For the text-containing cell, return its midpoint in [x, y] coordinate format. 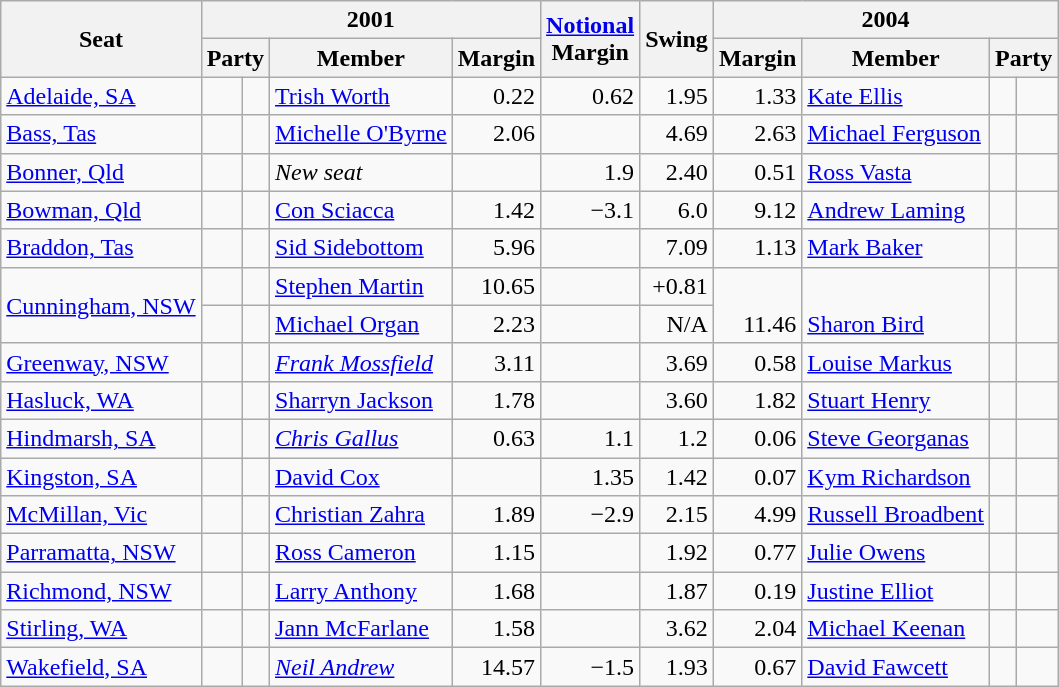
Stuart Henry [896, 400]
Larry Anthony [362, 591]
10.65 [496, 286]
0.77 [757, 553]
−3.1 [590, 210]
1.78 [496, 400]
Kingston, SA [101, 477]
Sharon Bird [896, 305]
Parramatta, NSW [101, 553]
David Fawcett [896, 667]
11.46 [757, 305]
Michael Ferguson [896, 134]
Christian Zahra [362, 515]
−2.9 [590, 515]
Mark Baker [896, 248]
5.96 [496, 248]
N/A [677, 324]
2.06 [496, 134]
0.22 [496, 96]
2.04 [757, 629]
0.67 [757, 667]
Ross Vasta [896, 172]
1.68 [496, 591]
2.15 [677, 515]
1.92 [677, 553]
0.63 [496, 438]
1.13 [757, 248]
1.15 [496, 553]
7.09 [677, 248]
Bass, Tas [101, 134]
1.82 [757, 400]
Michelle O'Byrne [362, 134]
0.19 [757, 591]
Louise Markus [896, 362]
1.1 [590, 438]
1.9 [590, 172]
Bowman, Qld [101, 210]
9.12 [757, 210]
3.62 [677, 629]
2004 [885, 20]
Adelaide, SA [101, 96]
Seat [101, 39]
1.95 [677, 96]
Michael Keenan [896, 629]
−1.5 [590, 667]
Kate Ellis [896, 96]
3.11 [496, 362]
0.51 [757, 172]
McMillan, Vic [101, 515]
Russell Broadbent [896, 515]
1.35 [590, 477]
Stirling, WA [101, 629]
0.58 [757, 362]
Bonner, Qld [101, 172]
0.07 [757, 477]
Stephen Martin [362, 286]
1.2 [677, 438]
Steve Georganas [896, 438]
Michael Organ [362, 324]
Cunningham, NSW [101, 305]
2.23 [496, 324]
Sid Sidebottom [362, 248]
4.69 [677, 134]
3.69 [677, 362]
Wakefield, SA [101, 667]
6.0 [677, 210]
2.63 [757, 134]
Braddon, Tas [101, 248]
Andrew Laming [896, 210]
Justine Elliot [896, 591]
2001 [370, 20]
1.89 [496, 515]
1.33 [757, 96]
Ross Cameron [362, 553]
Hindmarsh, SA [101, 438]
1.58 [496, 629]
Trish Worth [362, 96]
Jann McFarlane [362, 629]
Greenway, NSW [101, 362]
+0.81 [677, 286]
David Cox [362, 477]
Sharryn Jackson [362, 400]
Kym Richardson [896, 477]
1.93 [677, 667]
4.99 [757, 515]
Richmond, NSW [101, 591]
14.57 [496, 667]
0.62 [590, 96]
2.40 [677, 172]
1.87 [677, 591]
Frank Mossfield [362, 362]
New seat [362, 172]
0.06 [757, 438]
Julie Owens [896, 553]
Con Sciacca [362, 210]
Chris Gallus [362, 438]
NotionalMargin [590, 39]
Neil Andrew [362, 667]
Hasluck, WA [101, 400]
Swing [677, 39]
3.60 [677, 400]
